Scan for the cell matching the given text and deliver its [X, Y] coordinate at center. 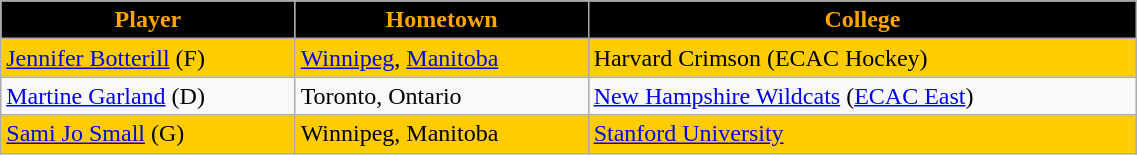
New Hampshire Wildcats (ECAC East) [862, 96]
Hometown [442, 20]
Harvard Crimson (ECAC Hockey) [862, 58]
Martine Garland (D) [148, 96]
College [862, 20]
Player [148, 20]
Sami Jo Small (G) [148, 134]
Jennifer Botterill (F) [148, 58]
Stanford University [862, 134]
Toronto, Ontario [442, 96]
